Output the [x, y] coordinate of the center of the cell containing the given text.  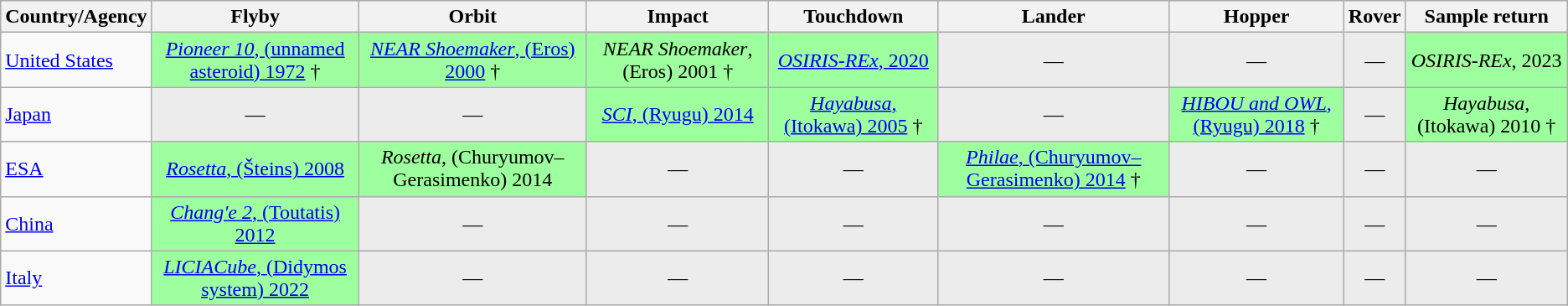
Flyby [255, 17]
Rover [1375, 17]
Orbit [472, 17]
Rosetta, (Churyumov–Gerasimenko) 2014 [472, 169]
SCI, (Ryugu) 2014 [677, 114]
Hayabusa, (Itokawa) 2005 † [854, 114]
Rosetta, (Šteins) 2008 [255, 169]
Chang'e 2, (Toutatis) 2012 [255, 223]
China [76, 223]
Hayabusa, (Itokawa) 2010 † [1486, 114]
United States [76, 60]
OSIRIS-REx, 2020 [854, 60]
NEAR Shoemaker, (Eros) 2000 † [472, 60]
Pioneer 10, (unnamed asteroid) 1972 † [255, 60]
Philae, (Churyumov–Gerasimenko) 2014 † [1054, 169]
ESA [76, 169]
LICIACube, (Didymos system) 2022 [255, 278]
Japan [76, 114]
HIBOU and OWL, (Ryugu) 2018 † [1256, 114]
Touchdown [854, 17]
Country/Agency [76, 17]
Hopper [1256, 17]
Sample return [1486, 17]
Italy [76, 278]
Impact [677, 17]
OSIRIS-REx, 2023 [1486, 60]
Lander [1054, 17]
NEAR Shoemaker, (Eros) 2001 † [677, 60]
